Output the [X, Y] coordinate of the center of the cell containing the given text.  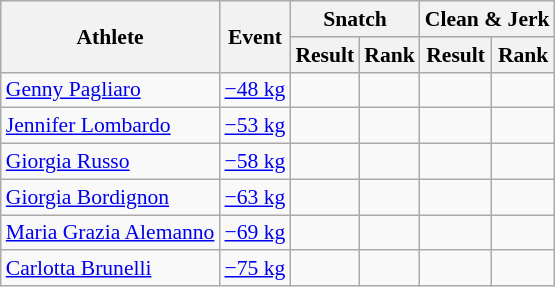
Genny Pagliaro [110, 90]
−58 kg [254, 162]
Athlete [110, 36]
Event [254, 36]
Giorgia Russo [110, 162]
Snatch [354, 19]
Maria Grazia Alemanno [110, 233]
−63 kg [254, 197]
Carlotta Brunelli [110, 269]
Giorgia Bordignon [110, 197]
−48 kg [254, 90]
−53 kg [254, 126]
Clean & Jerk [488, 19]
−75 kg [254, 269]
−69 kg [254, 233]
Jennifer Lombardo [110, 126]
